From the cell containing the given text, extract its center point as (X, Y) coordinate. 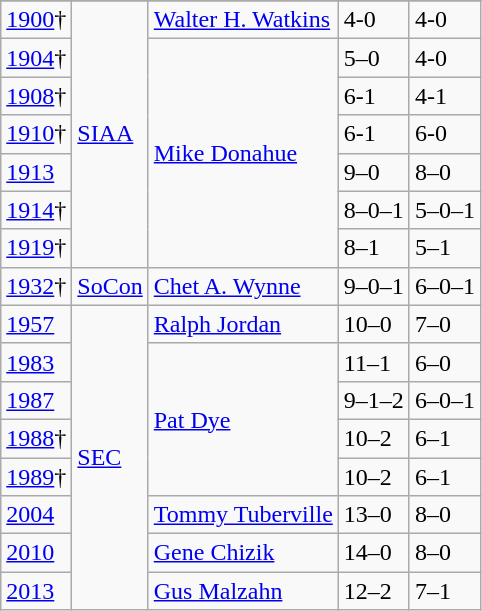
1989† (36, 477)
11–1 (374, 362)
14–0 (374, 553)
Gus Malzahn (243, 591)
1914† (36, 210)
9–0–1 (374, 286)
Mike Donahue (243, 153)
2013 (36, 591)
1913 (36, 172)
1904† (36, 58)
Tommy Tuberville (243, 515)
5–1 (444, 248)
2010 (36, 553)
8–0–1 (374, 210)
7–1 (444, 591)
SEC (110, 457)
Ralph Jordan (243, 324)
7–0 (444, 324)
2004 (36, 515)
1983 (36, 362)
9–0 (374, 172)
8–1 (374, 248)
10–0 (374, 324)
SoCon (110, 286)
6-0 (444, 134)
1957 (36, 324)
13–0 (374, 515)
6–0 (444, 362)
Pat Dye (243, 419)
1908† (36, 96)
1988† (36, 438)
1987 (36, 400)
Chet A. Wynne (243, 286)
Walter H. Watkins (243, 20)
1910† (36, 134)
5–0–1 (444, 210)
4-1 (444, 96)
12–2 (374, 591)
SIAA (110, 134)
1919† (36, 248)
5–0 (374, 58)
1932† (36, 286)
9–1–2 (374, 400)
Gene Chizik (243, 553)
1900† (36, 20)
